Identify which cell holds the provided text, then report its [X, Y] central coordinate. 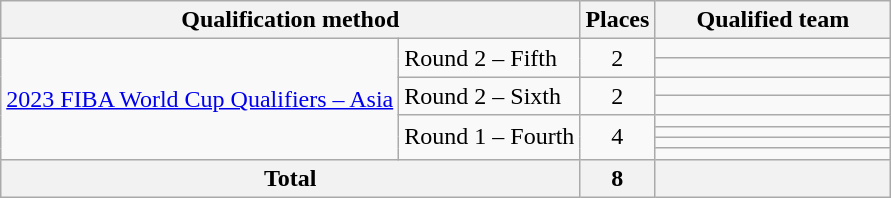
Qualified team [773, 20]
Qualification method [290, 20]
Round 2 – Sixth [490, 96]
Total [290, 178]
Places [618, 20]
4 [618, 137]
Round 1 – Fourth [490, 137]
Round 2 – Fifth [490, 58]
8 [618, 178]
2023 FIBA World Cup Qualifiers – Asia [200, 99]
